For the text-containing cell, return its midpoint in [x, y] coordinate format. 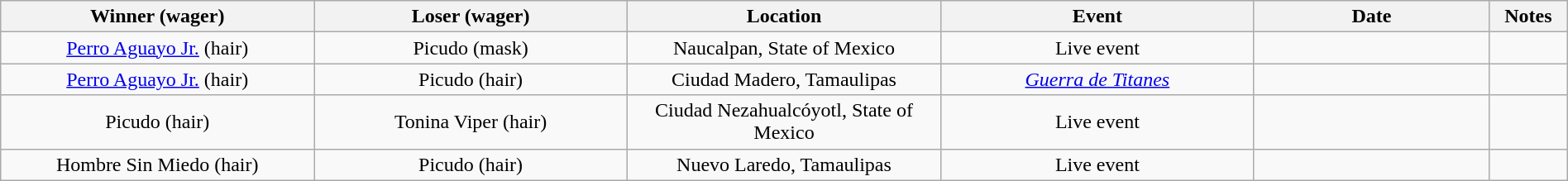
Tonina Viper (hair) [471, 122]
Ciudad Madero, Tamaulipas [784, 79]
Nuevo Laredo, Tamaulipas [784, 164]
Notes [1528, 17]
Guerra de Titanes [1097, 79]
Hombre Sin Miedo (hair) [157, 164]
Ciudad Nezahualcóyotl, State of Mexico [784, 122]
Winner (wager) [157, 17]
Picudo (mask) [471, 48]
Date [1371, 17]
Loser (wager) [471, 17]
Event [1097, 17]
Naucalpan, State of Mexico [784, 48]
Location [784, 17]
